Find where the given text appears and provide that cell's center as (x, y) coordinate. 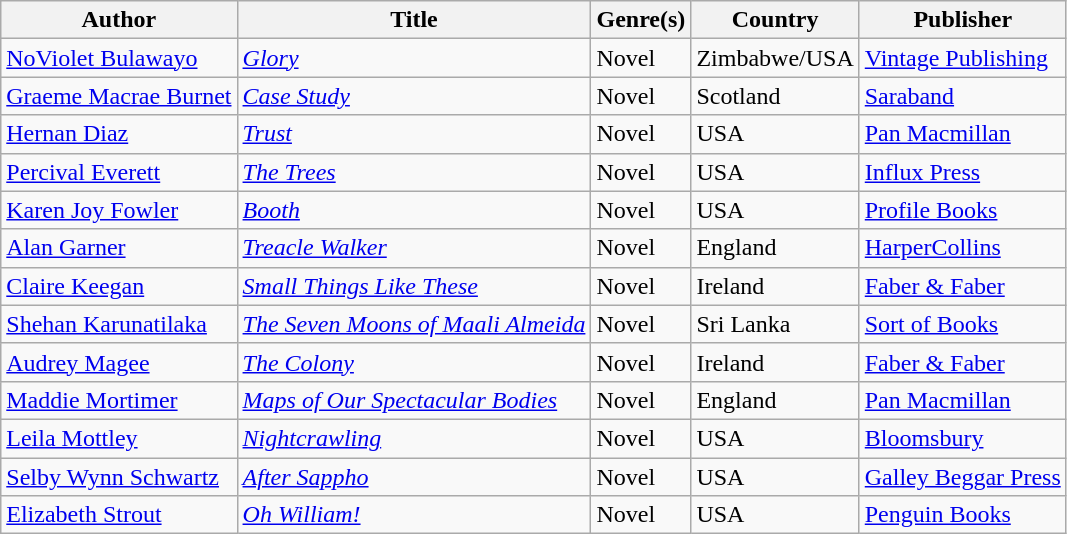
Shehan Karunatilaka (119, 324)
The Trees (414, 172)
Title (414, 20)
Glory (414, 58)
Nightcrawling (414, 438)
HarperCollins (962, 248)
Country (775, 20)
Sort of Books (962, 324)
The Seven Moons of Maali Almeida (414, 324)
Alan Garner (119, 248)
Elizabeth Strout (119, 515)
The Colony (414, 362)
Zimbabwe/USA (775, 58)
Scotland (775, 96)
Trust (414, 134)
Treacle Walker (414, 248)
After Sappho (414, 477)
Influx Press (962, 172)
Case Study (414, 96)
Author (119, 20)
NoViolet Bulawayo (119, 58)
Maddie Mortimer (119, 400)
Selby Wynn Schwartz (119, 477)
Hernan Diaz (119, 134)
Maps of Our Spectacular Bodies (414, 400)
Galley Beggar Press (962, 477)
Vintage Publishing (962, 58)
Small Things Like These (414, 286)
Audrey Magee (119, 362)
Graeme Macrae Burnet (119, 96)
Genre(s) (641, 20)
Leila Mottley (119, 438)
Publisher (962, 20)
Profile Books (962, 210)
Sri Lanka (775, 324)
Percival Everett (119, 172)
Booth (414, 210)
Penguin Books (962, 515)
Saraband (962, 96)
Bloomsbury (962, 438)
Oh William! (414, 515)
Claire Keegan (119, 286)
Karen Joy Fowler (119, 210)
